Return (X, Y) of the center of cell containing provided text 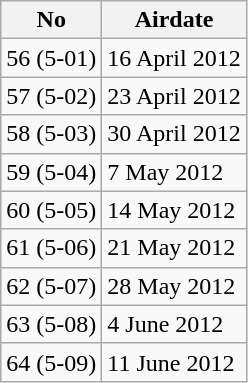
4 June 2012 (174, 324)
63 (5-08) (52, 324)
58 (5-03) (52, 134)
7 May 2012 (174, 172)
No (52, 20)
14 May 2012 (174, 210)
23 April 2012 (174, 96)
30 April 2012 (174, 134)
60 (5-05) (52, 210)
62 (5-07) (52, 286)
16 April 2012 (174, 58)
59 (5-04) (52, 172)
64 (5-09) (52, 362)
28 May 2012 (174, 286)
11 June 2012 (174, 362)
61 (5-06) (52, 248)
Airdate (174, 20)
21 May 2012 (174, 248)
57 (5-02) (52, 96)
56 (5-01) (52, 58)
